Return (x, y) of the center of cell containing provided text 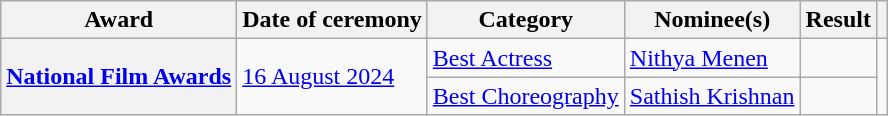
Best Actress (526, 58)
Nithya Menen (712, 58)
Sathish Krishnan (712, 96)
16 August 2024 (332, 77)
Nominee(s) (712, 20)
Award (119, 20)
National Film Awards (119, 77)
Best Choreography (526, 96)
Date of ceremony (332, 20)
Category (526, 20)
Result (838, 20)
